Return [X, Y] of the center of cell containing provided text 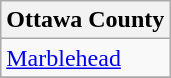
Ottawa County [86, 20]
Marblehead [86, 58]
